Identify which cell holds the provided text, then report its [x, y] central coordinate. 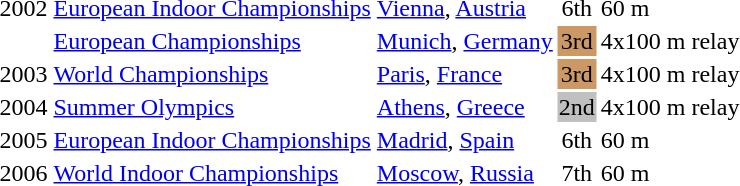
2nd [576, 107]
Munich, Germany [464, 41]
Athens, Greece [464, 107]
6th [576, 140]
World Championships [212, 74]
European Indoor Championships [212, 140]
European Championships [212, 41]
Paris, France [464, 74]
Summer Olympics [212, 107]
Madrid, Spain [464, 140]
